Search for the cell housing the specified text and yield its [X, Y] center coordinate. 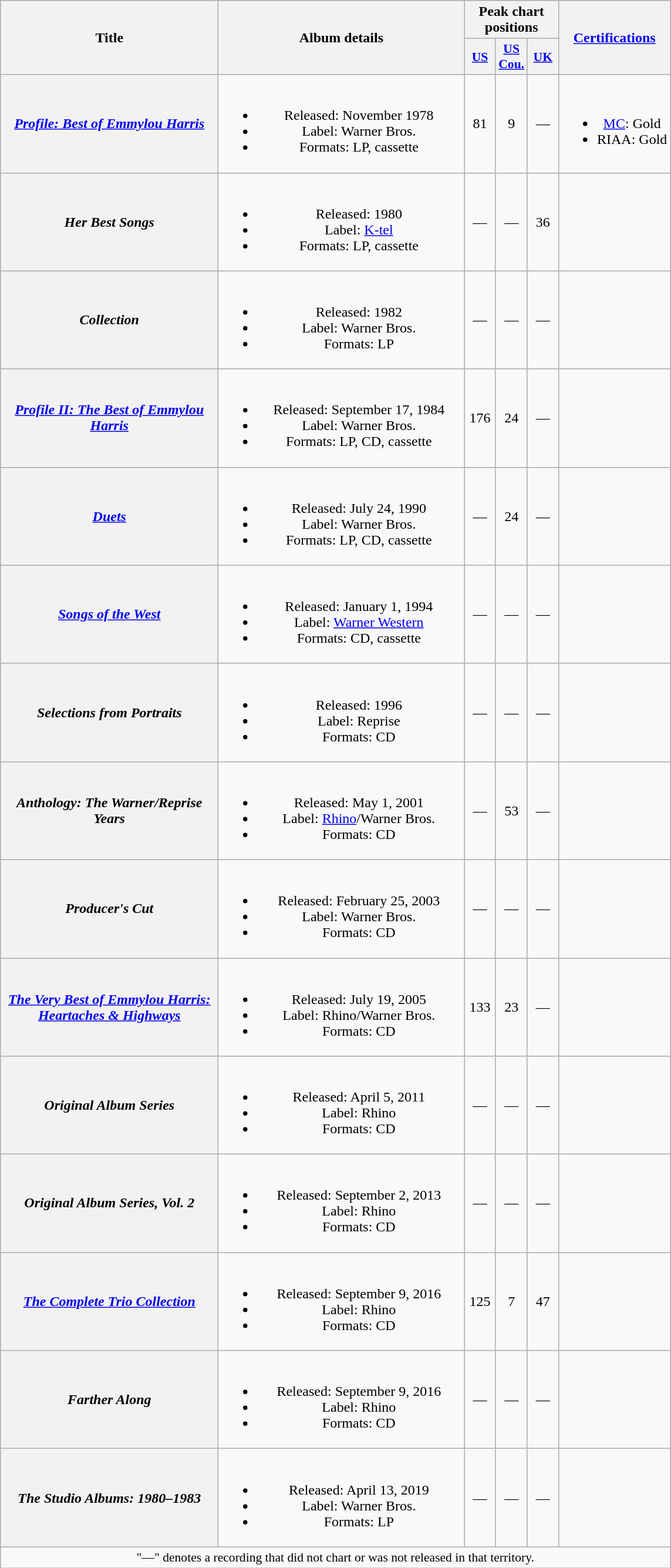
Released: July 19, 2005Label: Rhino/Warner Bros.Formats: CD [342, 1007]
Released: 1996Label: RepriseFormats: CD [342, 712]
US [480, 56]
Producer's Cut [109, 908]
Her Best Songs [109, 222]
53 [511, 811]
Profile II: The Best of Emmylou Harris [109, 418]
Released: April 5, 2011Label: RhinoFormats: CD [342, 1106]
23 [511, 1007]
Certifications [614, 38]
125 [480, 1302]
Released: July 24, 1990Label: Warner Bros.Formats: LP, CD, cassette [342, 516]
9 [511, 123]
176 [480, 418]
Original Album Series [109, 1106]
Title [109, 38]
UK [542, 56]
Released: May 1, 2001Label: Rhino/Warner Bros.Formats: CD [342, 811]
US Cou. [511, 56]
Album details [342, 38]
Released: January 1, 1994Label: Warner WesternFormats: CD, cassette [342, 615]
Songs of the West [109, 615]
Original Album Series, Vol. 2 [109, 1203]
Released: September 2, 2013Label: RhinoFormats: CD [342, 1203]
The Studio Albums: 1980–1983 [109, 1498]
36 [542, 222]
"—" denotes a recording that did not chart or was not released in that territory. [336, 1557]
Farther Along [109, 1399]
Released: February 25, 2003Label: Warner Bros.Formats: CD [342, 908]
Released: November 1978Label: Warner Bros.Formats: LP, cassette [342, 123]
133 [480, 1007]
MC: GoldRIAA: Gold [614, 123]
The Very Best of Emmylou Harris: Heartaches & Highways [109, 1007]
Selections from Portraits [109, 712]
Peak chart positions [512, 20]
Collection [109, 320]
81 [480, 123]
Released: September 17, 1984Label: Warner Bros.Formats: LP, CD, cassette [342, 418]
The Complete Trio Collection [109, 1302]
Released: 1982Label: Warner Bros.Formats: LP [342, 320]
Released: 1980Label: K-telFormats: LP, cassette [342, 222]
47 [542, 1302]
7 [511, 1302]
Duets [109, 516]
Anthology: The Warner/Reprise Years [109, 811]
Profile: Best of Emmylou Harris [109, 123]
Released: April 13, 2019Label: Warner Bros.Formats: LP [342, 1498]
